Output the [x, y] coordinate of the center of the cell containing the given text.  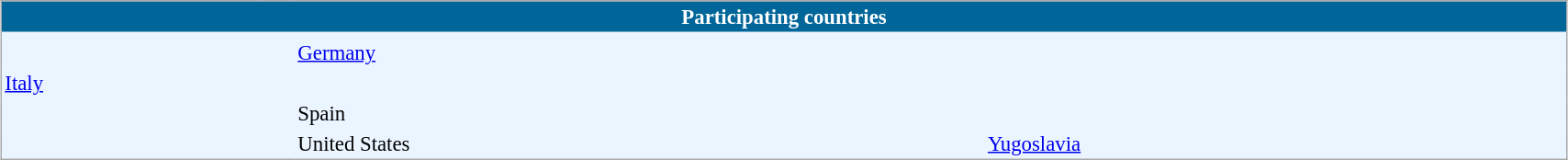
Germany [640, 51]
Participating countries [784, 17]
Yugoslavia [1276, 144]
Spain [640, 112]
United States [640, 144]
Italy [132, 83]
